Identify which cell holds the provided text, then report its (X, Y) central coordinate. 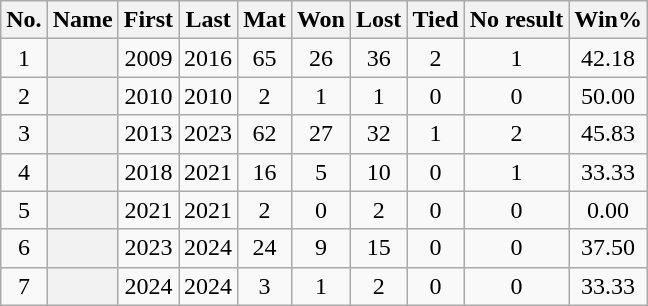
Lost (378, 20)
First (148, 20)
2018 (148, 172)
10 (378, 172)
Win% (608, 20)
16 (265, 172)
Name (82, 20)
42.18 (608, 58)
50.00 (608, 96)
Mat (265, 20)
4 (24, 172)
0.00 (608, 210)
7 (24, 286)
No result (516, 20)
No. (24, 20)
37.50 (608, 248)
24 (265, 248)
Last (208, 20)
Tied (436, 20)
36 (378, 58)
2016 (208, 58)
32 (378, 134)
2013 (148, 134)
6 (24, 248)
Won (320, 20)
62 (265, 134)
45.83 (608, 134)
27 (320, 134)
26 (320, 58)
2009 (148, 58)
65 (265, 58)
9 (320, 248)
15 (378, 248)
